For the text-containing cell, return its midpoint in (X, Y) coordinate format. 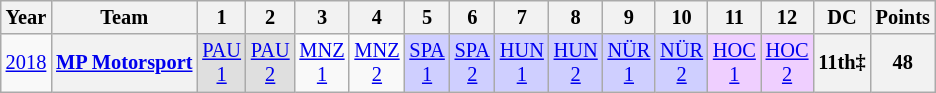
7 (522, 17)
3 (322, 17)
SPA2 (472, 63)
11th‡ (842, 63)
4 (376, 17)
HUN1 (522, 63)
MP Motorsport (124, 63)
MNZ1 (322, 63)
DC (842, 17)
Points (903, 17)
HUN2 (576, 63)
NÜR2 (682, 63)
8 (576, 17)
NÜR1 (630, 63)
Team (124, 17)
HOC2 (788, 63)
2 (270, 17)
9 (630, 17)
MNZ2 (376, 63)
PAU1 (222, 63)
12 (788, 17)
48 (903, 63)
6 (472, 17)
11 (734, 17)
SPA1 (426, 63)
PAU2 (270, 63)
5 (426, 17)
1 (222, 17)
Year (26, 17)
10 (682, 17)
2018 (26, 63)
HOC1 (734, 63)
